Determine the (X, Y) coordinate at the center of the cell enclosing the given text.  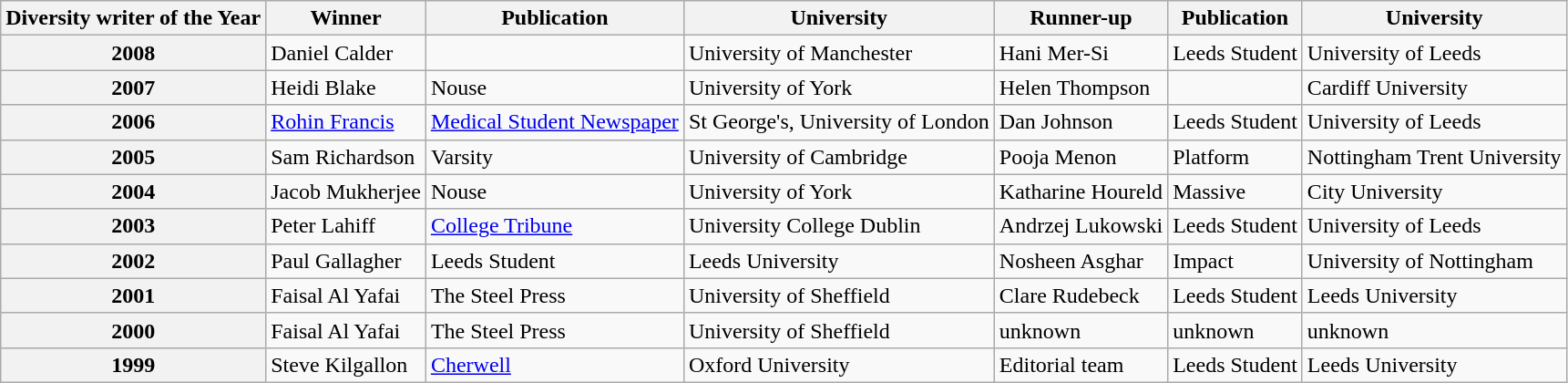
Steve Kilgallon (346, 365)
University of Manchester (838, 53)
2006 (133, 122)
Cardiff University (1434, 88)
Cherwell (554, 365)
University College Dublin (838, 226)
St George's, University of London (838, 122)
Katharine Houreld (1081, 191)
College Tribune (554, 226)
Dan Johnson (1081, 122)
2000 (133, 330)
Sam Richardson (346, 157)
Rohin Francis (346, 122)
2005 (133, 157)
Platform (1235, 157)
1999 (133, 365)
2002 (133, 261)
Editorial team (1081, 365)
Runner-up (1081, 18)
Peter Lahiff (346, 226)
Diversity writer of the Year (133, 18)
Massive (1235, 191)
Nosheen Asghar (1081, 261)
City University (1434, 191)
Heidi Blake (346, 88)
Impact (1235, 261)
Helen Thompson (1081, 88)
Jacob Mukherjee (346, 191)
Medical Student Newspaper (554, 122)
2004 (133, 191)
Daniel Calder (346, 53)
University of Nottingham (1434, 261)
Andrzej Lukowski (1081, 226)
2003 (133, 226)
2001 (133, 295)
Paul Gallagher (346, 261)
Pooja Menon (1081, 157)
2007 (133, 88)
2008 (133, 53)
Clare Rudebeck (1081, 295)
Hani Mer-Si (1081, 53)
Varsity (554, 157)
Nottingham Trent University (1434, 157)
Winner (346, 18)
Oxford University (838, 365)
University of Cambridge (838, 157)
